Determine the [X, Y] coordinate at the center of the cell enclosing the given text.  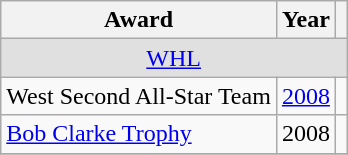
Award [139, 20]
Year [306, 20]
West Second All-Star Team [139, 96]
WHL [174, 58]
Bob Clarke Trophy [139, 134]
